Return the (x, y) coordinate for the center point of the cell that contains the specified text.  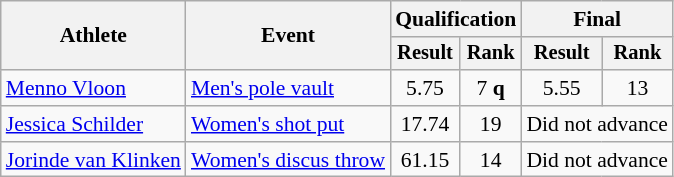
17.74 (425, 124)
Menno Vloon (94, 88)
19 (490, 124)
13 (638, 88)
Women's shot put (288, 124)
Qualification (456, 19)
5.75 (425, 88)
7 q (490, 88)
Did not advance (597, 124)
Event (288, 36)
5.55 (562, 88)
Athlete (94, 36)
Men's pole vault (288, 88)
Final (597, 19)
Jessica Schilder (94, 124)
